Identify which cell holds the provided text, then report its [x, y] central coordinate. 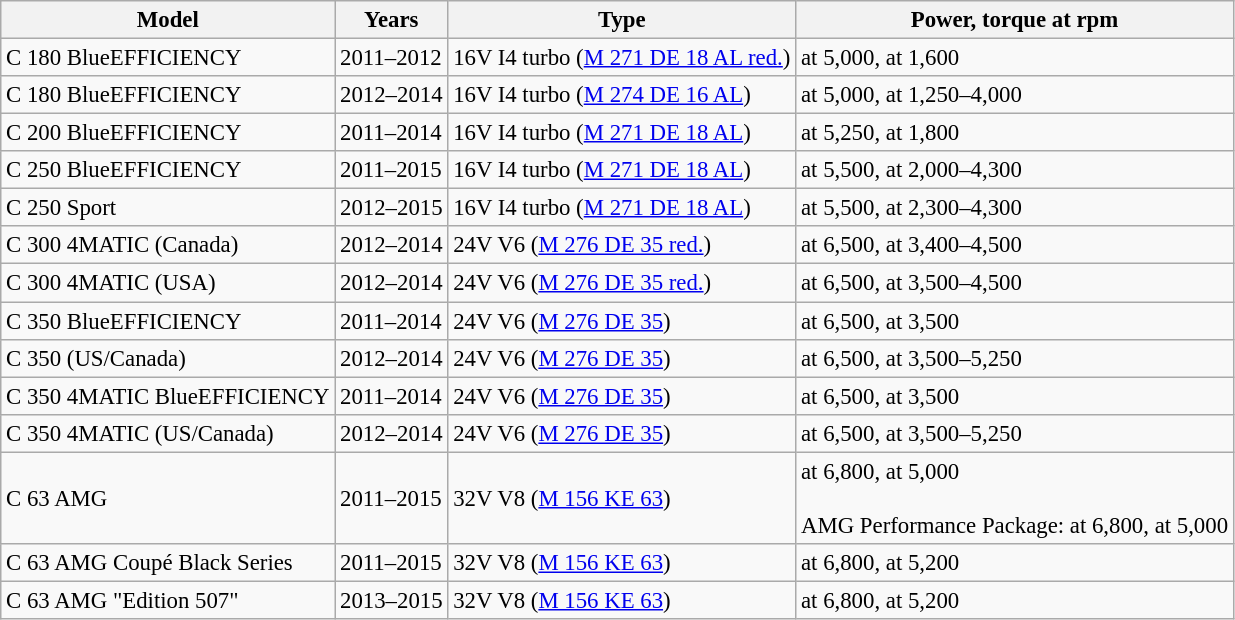
C 350 4MATIC BlueEFFICIENCY [168, 396]
C 63 AMG [168, 498]
Years [392, 20]
at 5,500, at 2,000–4,300 [1015, 170]
C 200 BlueEFFICIENCY [168, 133]
C 350 4MATIC (US/Canada) [168, 433]
Type [622, 20]
at 6,800, at 5,000AMG Performance Package: at 6,800, at 5,000 [1015, 498]
at 5,000, at 1,250–4,000 [1015, 95]
2011–2012 [392, 58]
Power, torque at rpm [1015, 20]
at 5,000, at 1,600 [1015, 58]
Model [168, 20]
C 250 BlueEFFICIENCY [168, 170]
C 250 Sport [168, 208]
C 300 4MATIC (USA) [168, 283]
C 300 4MATIC (Canada) [168, 245]
C 63 AMG "Edition 507" [168, 600]
C 350 BlueEFFICIENCY [168, 321]
at 6,500, at 3,400–4,500 [1015, 245]
at 6,500, at 3,500–4,500 [1015, 283]
16V I4 turbo (M 271 DE 18 AL red.) [622, 58]
at 5,250, at 1,800 [1015, 133]
C 350 (US/Canada) [168, 358]
at 5,500, at 2,300–4,300 [1015, 208]
2013–2015 [392, 600]
16V I4 turbo (M 274 DE 16 AL) [622, 95]
C 63 AMG Coupé Black Series [168, 563]
2012–2015 [392, 208]
